Output the (x, y) coordinate of the center of the cell containing the given text.  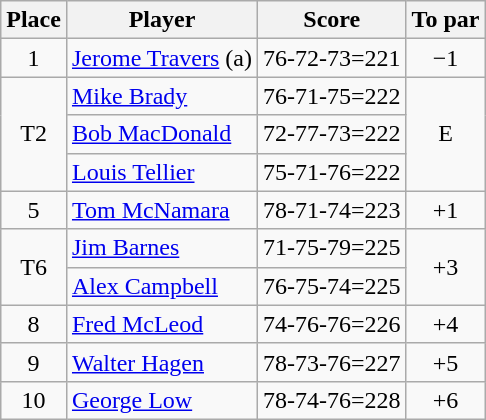
74-76-76=226 (332, 324)
72-77-73=222 (332, 134)
Player (162, 20)
+3 (446, 267)
Alex Campbell (162, 286)
76-71-75=222 (332, 96)
To par (446, 20)
T2 (34, 134)
5 (34, 210)
9 (34, 362)
71-75-79=225 (332, 248)
8 (34, 324)
Bob MacDonald (162, 134)
Score (332, 20)
George Low (162, 400)
Fred McLeod (162, 324)
10 (34, 400)
76-75-74=225 (332, 286)
T6 (34, 267)
1 (34, 58)
76-72-73=221 (332, 58)
78-73-76=227 (332, 362)
−1 (446, 58)
78-71-74=223 (332, 210)
+5 (446, 362)
Jim Barnes (162, 248)
+4 (446, 324)
Place (34, 20)
Walter Hagen (162, 362)
Louis Tellier (162, 172)
E (446, 134)
Mike Brady (162, 96)
75-71-76=222 (332, 172)
Jerome Travers (a) (162, 58)
+1 (446, 210)
78-74-76=228 (332, 400)
Tom McNamara (162, 210)
+6 (446, 400)
